Output the [X, Y] coordinate of the center of the cell containing the given text.  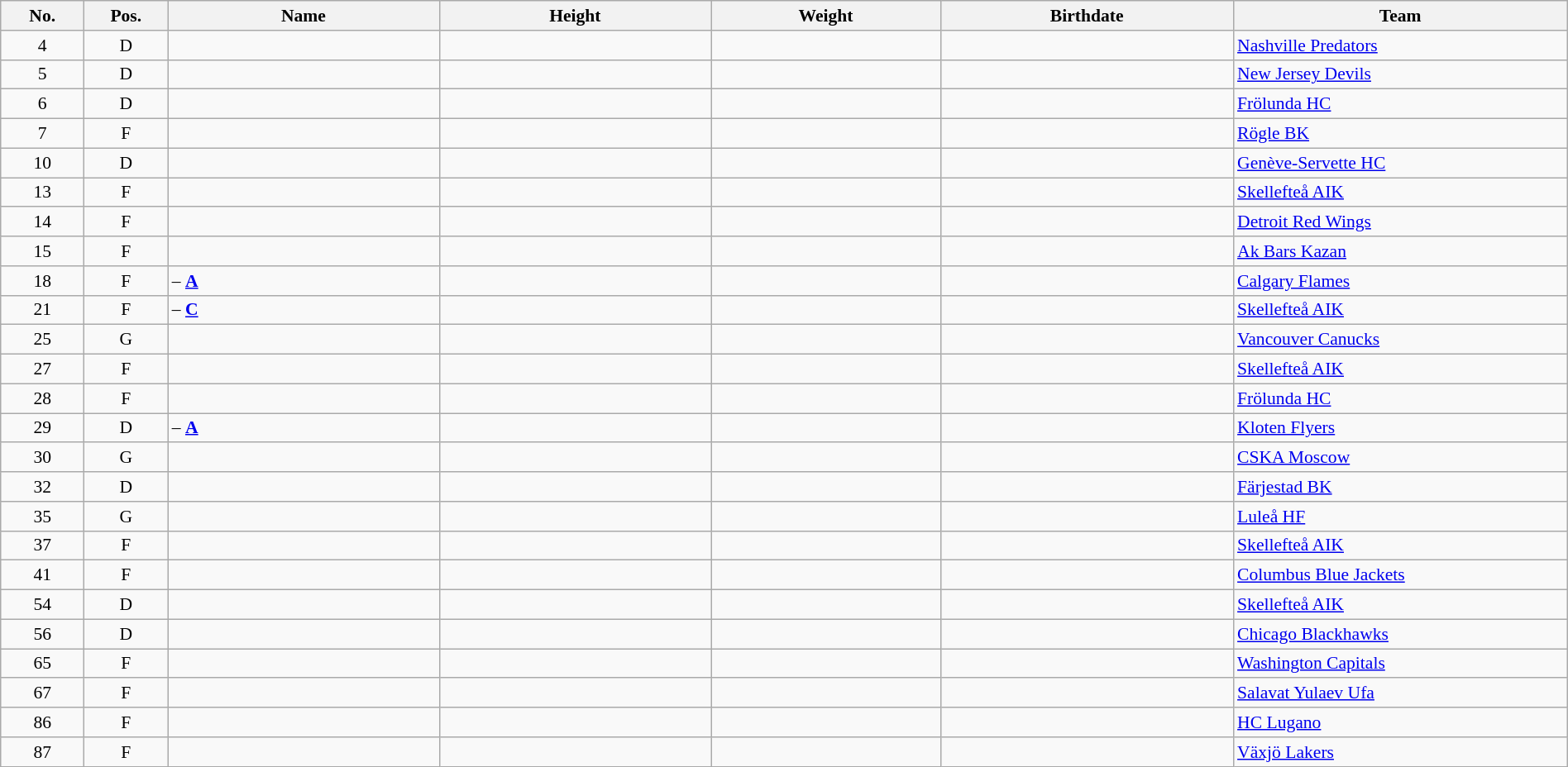
Färjestad BK [1400, 487]
HC Lugano [1400, 722]
Vancouver Canucks [1400, 340]
4 [43, 45]
54 [43, 605]
Calgary Flames [1400, 281]
5 [43, 74]
Ak Bars Kazan [1400, 251]
21 [43, 310]
86 [43, 722]
Luleå HF [1400, 517]
Name [304, 16]
Detroit Red Wings [1400, 222]
6 [43, 104]
87 [43, 752]
41 [43, 575]
13 [43, 193]
Växjö Lakers [1400, 752]
25 [43, 340]
7 [43, 134]
Columbus Blue Jackets [1400, 575]
28 [43, 398]
67 [43, 693]
Salavat Yulaev Ufa [1400, 693]
Kloten Flyers [1400, 428]
Genève-Servette HC [1400, 163]
New Jersey Devils [1400, 74]
Chicago Blackhawks [1400, 634]
56 [43, 634]
65 [43, 664]
10 [43, 163]
30 [43, 458]
32 [43, 487]
15 [43, 251]
CSKA Moscow [1400, 458]
18 [43, 281]
Washington Capitals [1400, 664]
No. [43, 16]
Birthdate [1087, 16]
37 [43, 545]
Height [575, 16]
35 [43, 517]
14 [43, 222]
29 [43, 428]
– C [304, 310]
Pos. [126, 16]
Team [1400, 16]
Weight [826, 16]
27 [43, 369]
Nashville Predators [1400, 45]
Rögle BK [1400, 134]
